Determine the [x, y] coordinate at the center of the cell enclosing the given text.  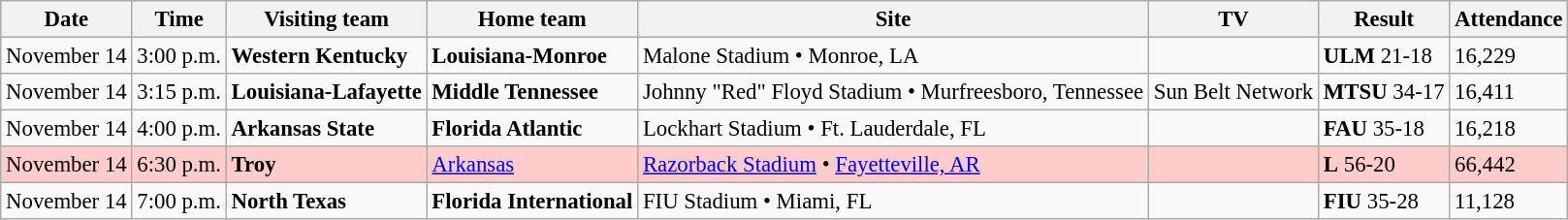
Home team [532, 19]
L 56-20 [1385, 165]
3:00 p.m. [178, 56]
Malone Stadium • Monroe, LA [894, 56]
Western Kentucky [326, 56]
Johnny "Red" Floyd Stadium • Murfreesboro, Tennessee [894, 92]
Arkansas [532, 165]
Lockhart Stadium • Ft. Lauderdale, FL [894, 129]
Sun Belt Network [1233, 92]
3:15 p.m. [178, 92]
Florida International [532, 202]
Troy [326, 165]
Site [894, 19]
7:00 p.m. [178, 202]
Visiting team [326, 19]
Date [66, 19]
Razorback Stadium • Fayetteville, AR [894, 165]
16,411 [1509, 92]
FIU Stadium • Miami, FL [894, 202]
North Texas [326, 202]
TV [1233, 19]
11,128 [1509, 202]
Attendance [1509, 19]
6:30 p.m. [178, 165]
16,218 [1509, 129]
16,229 [1509, 56]
FIU 35-28 [1385, 202]
Louisiana-Lafayette [326, 92]
Arkansas State [326, 129]
MTSU 34-17 [1385, 92]
FAU 35-18 [1385, 129]
66,442 [1509, 165]
ULM 21-18 [1385, 56]
Louisiana-Monroe [532, 56]
4:00 p.m. [178, 129]
Florida Atlantic [532, 129]
Time [178, 19]
Middle Tennessee [532, 92]
Result [1385, 19]
